Locate the cell with the specified text and output its (x, y) center coordinate. 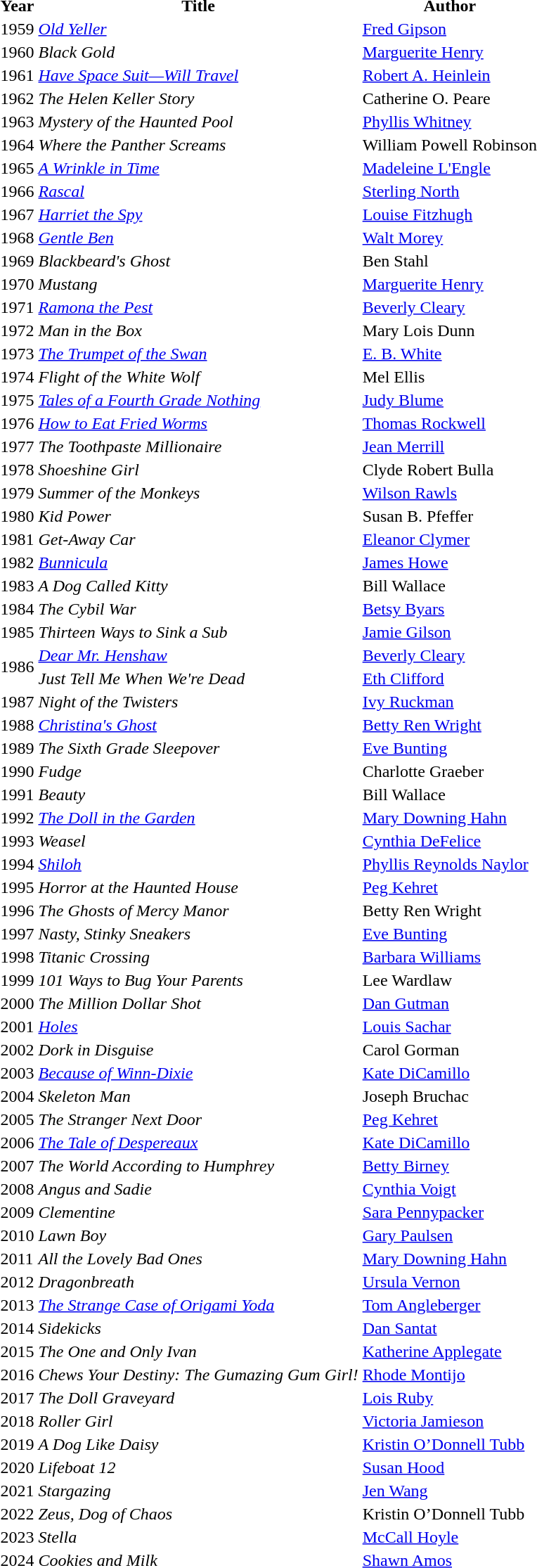
The One and Only Ivan (198, 1351)
Stella (198, 1537)
Dork in Disguise (198, 1050)
Skeleton Man (198, 1096)
Old Yeller (198, 29)
Fudge (198, 771)
Summer of the Monkeys (198, 493)
Because of Winn-Dixie (198, 1073)
Christina's Ghost (198, 725)
Mustang (198, 284)
Nasty, Stinky Sneakers (198, 934)
All the Lovely Bad Ones (198, 1259)
The Tale of Despereaux (198, 1143)
Tales of a Fourth Grade Nothing (198, 400)
The Stranger Next Door (198, 1119)
Angus and Sadie (198, 1189)
Harriet the Spy (198, 214)
Chews Your Destiny: The Gumazing Gum Girl! (198, 1375)
Dragonbreath (198, 1282)
The Cybil War (198, 609)
A Dog Like Daisy (198, 1444)
Flight of the White Wolf (198, 377)
Mystery of the Haunted Pool (198, 122)
Shiloh (198, 864)
How to Eat Fried Worms (198, 423)
Night of the Twisters (198, 702)
The World According to Humphrey (198, 1166)
Black Gold (198, 52)
Gentle Ben (198, 238)
Zeus, Dog of Chaos (198, 1514)
The Toothpaste Millionaire (198, 446)
Sidekicks (198, 1328)
Lawn Boy (198, 1235)
Thirteen Ways to Sink a Sub (198, 632)
Have Space Suit—Will Travel (198, 75)
Stargazing (198, 1491)
Get-Away Car (198, 539)
The Doll Graveyard (198, 1398)
Holes (198, 1027)
Kid Power (198, 516)
Where the Panther Screams (198, 145)
101 Ways to Bug Your Parents (198, 980)
The Ghosts of Mercy Manor (198, 911)
Titanic Crossing (198, 957)
Shoeshine Girl (198, 470)
The Sixth Grade Sleepover (198, 748)
The Doll in the Garden (198, 818)
Rascal (198, 191)
Clementine (198, 1212)
Lifeboat 12 (198, 1467)
Bunnicula (198, 563)
Horror at the Haunted House (198, 887)
Man in the Box (198, 330)
The Helen Keller Story (198, 98)
The Strange Case of Origami Yoda (198, 1305)
Beauty (198, 795)
Weasel (198, 841)
A Wrinkle in Time (198, 168)
Ramona the Pest (198, 307)
Roller Girl (198, 1421)
A Dog Called Kitty (198, 586)
The Million Dollar Shot (198, 1003)
Dear Mr. Henshaw (198, 655)
Just Tell Me When We're Dead (198, 679)
The Trumpet of the Swan (198, 354)
Blackbeard's Ghost (198, 261)
